Find where the given text appears and provide that cell's center as (x, y) coordinate. 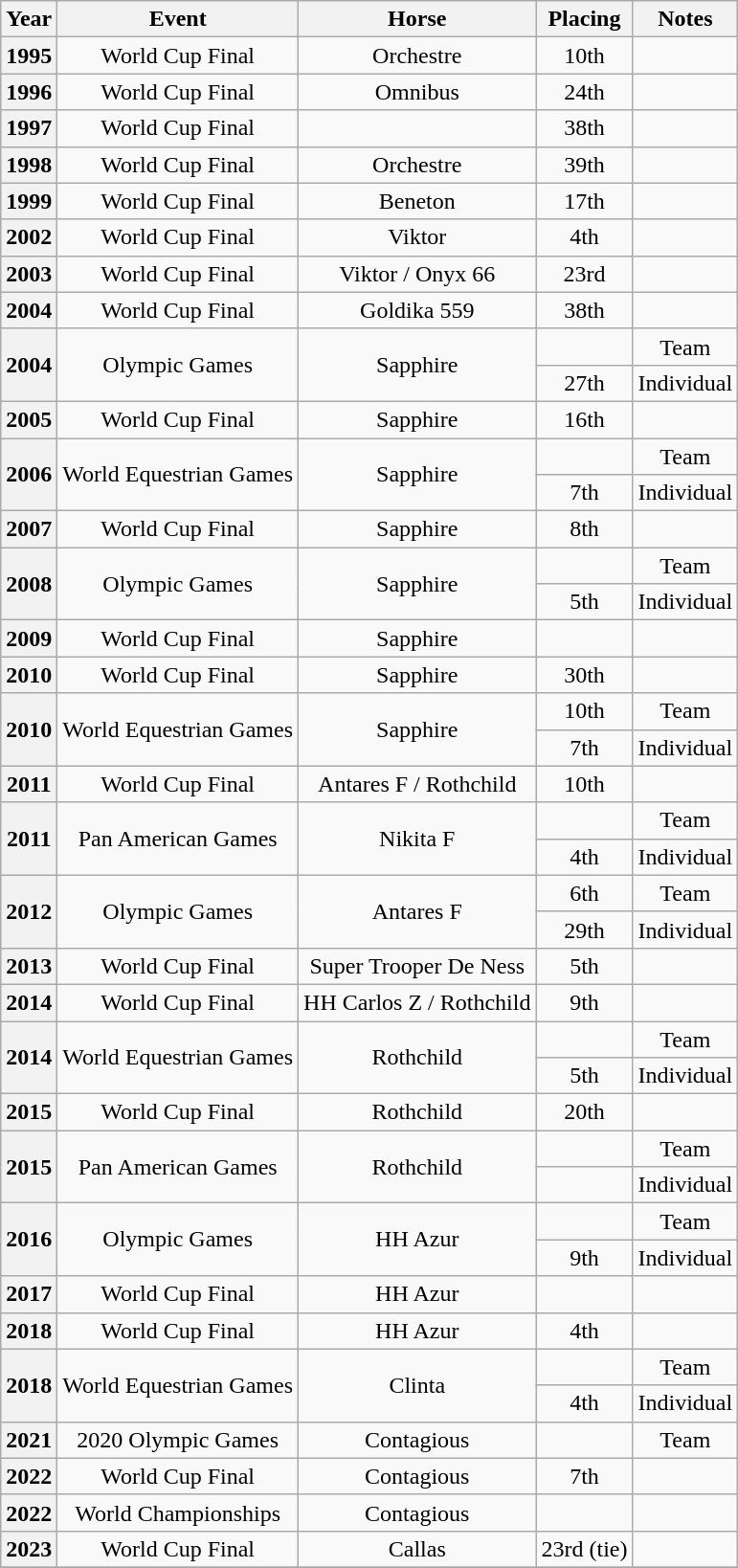
2005 (29, 419)
World Championships (178, 1512)
Viktor (417, 237)
Callas (417, 1549)
24th (584, 92)
30th (584, 675)
2020 Olympic Games (178, 1440)
1996 (29, 92)
Antares F / Rothchild (417, 784)
2016 (29, 1240)
Omnibus (417, 92)
2013 (29, 966)
Beneton (417, 201)
8th (584, 529)
Notes (685, 19)
2002 (29, 237)
29th (584, 930)
Viktor / Onyx 66 (417, 274)
Clinta (417, 1385)
HH Carlos Z / Rothchild (417, 1002)
Super Trooper De Ness (417, 966)
16th (584, 419)
1997 (29, 128)
27th (584, 383)
Year (29, 19)
1999 (29, 201)
23rd (tie) (584, 1549)
1995 (29, 56)
2009 (29, 638)
Event (178, 19)
23rd (584, 274)
6th (584, 893)
Placing (584, 19)
Horse (417, 19)
20th (584, 1112)
39th (584, 165)
17th (584, 201)
1998 (29, 165)
Goldika 559 (417, 310)
2008 (29, 584)
2012 (29, 911)
2007 (29, 529)
2021 (29, 1440)
2017 (29, 1294)
Antares F (417, 911)
Nikita F (417, 839)
2023 (29, 1549)
2003 (29, 274)
2006 (29, 475)
